Locate the cell with the specified text and output its [x, y] center coordinate. 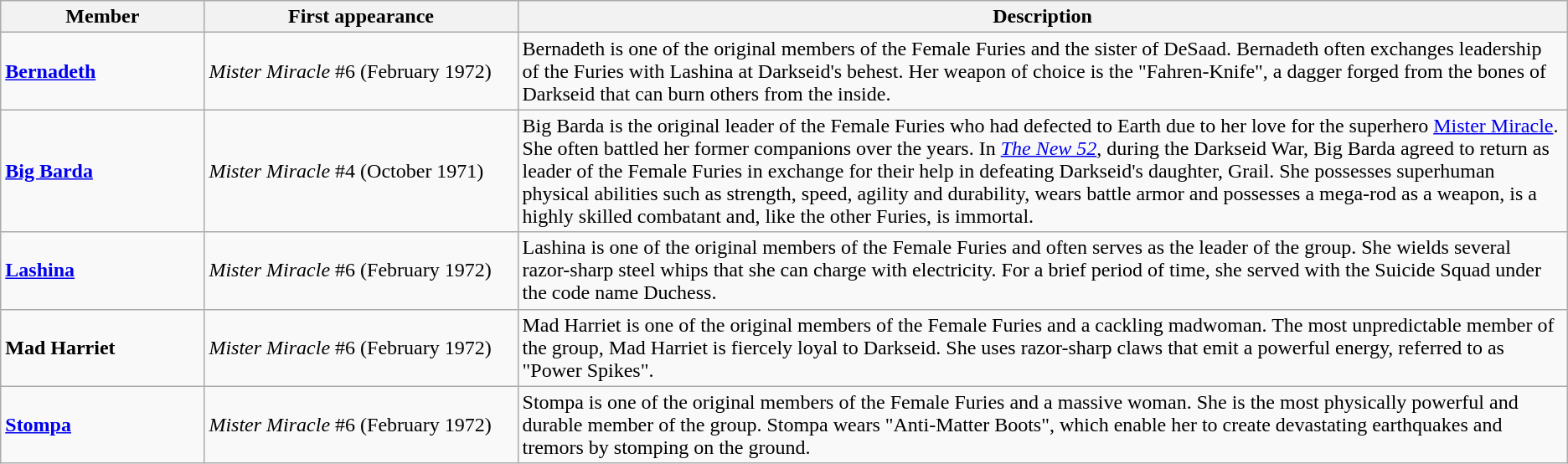
Lashina [102, 271]
Big Barda [102, 171]
Bernadeth [102, 71]
Stompa [102, 425]
Mister Miracle #4 (October 1971) [361, 171]
First appearance [361, 17]
Member [102, 17]
Mad Harriet [102, 348]
Description [1042, 17]
